Locate the cell with the specified text and output its [X, Y] center coordinate. 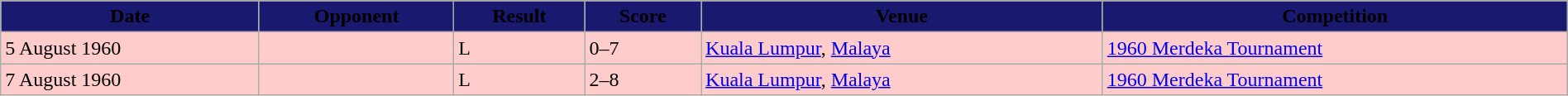
0–7 [643, 48]
Opponent [356, 17]
Venue [902, 17]
7 August 1960 [131, 79]
Competition [1335, 17]
Date [131, 17]
5 August 1960 [131, 48]
2–8 [643, 79]
Score [643, 17]
Result [519, 17]
